Find where the given text appears and provide that cell's center as [X, Y] coordinate. 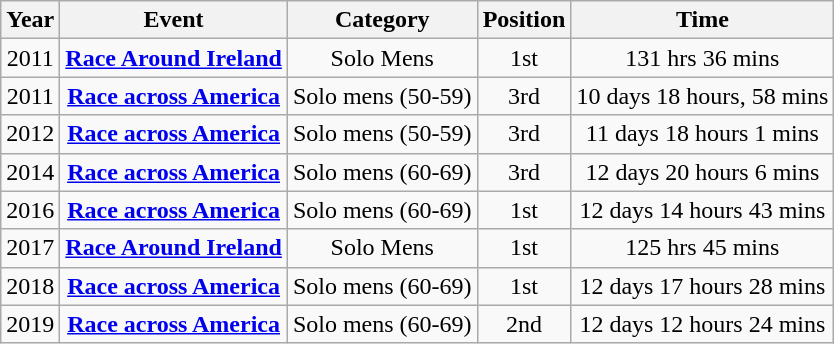
12 days 17 hours 28 mins [702, 286]
2nd [524, 324]
2016 [30, 210]
12 days 14 hours 43 mins [702, 210]
12 days 20 hours 6 mins [702, 172]
Time [702, 20]
2018 [30, 286]
Event [174, 20]
Year [30, 20]
2014 [30, 172]
2017 [30, 248]
10 days 18 hours, 58 mins [702, 96]
131 hrs 36 mins [702, 58]
12 days 12 hours 24 mins [702, 324]
11 days 18 hours 1 mins [702, 134]
Category [382, 20]
2019 [30, 324]
125 hrs 45 mins [702, 248]
Position [524, 20]
2012 [30, 134]
